Locate the cell with the specified text and output its [X, Y] center coordinate. 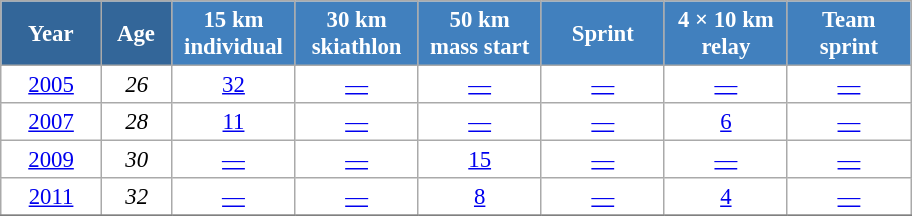
6 [726, 122]
2005 [52, 85]
Year [52, 34]
4 × 10 km relay [726, 34]
2011 [52, 197]
4 [726, 197]
28 [136, 122]
30 [136, 160]
11 [234, 122]
8 [480, 197]
26 [136, 85]
2009 [52, 160]
30 km skiathlon [356, 34]
50 km mass start [480, 34]
Team sprint [848, 34]
2007 [52, 122]
15 km individual [234, 34]
Sprint [602, 34]
15 [480, 160]
Age [136, 34]
